Detect which cell encompasses the target text, then output its (x, y) center coordinate. 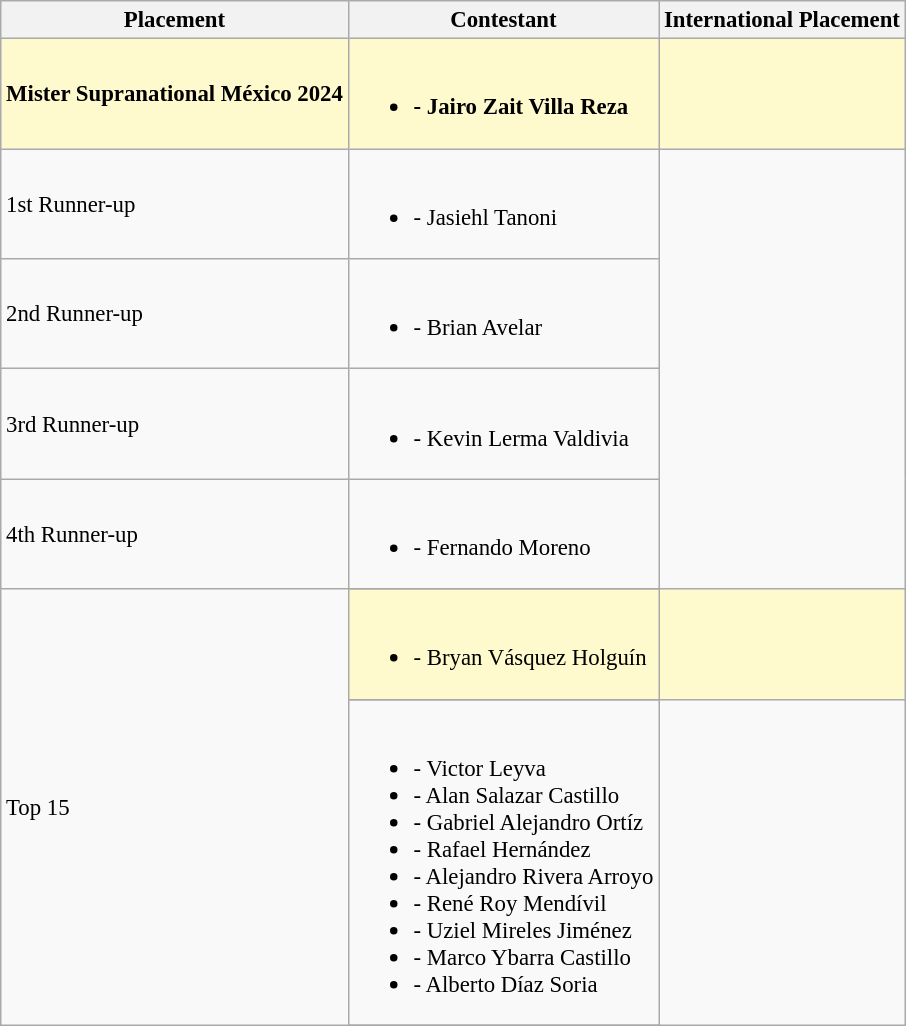
Top 15 (174, 807)
Contestant (503, 20)
Mister Supranational México 2024 (174, 94)
2nd Runner-up (174, 314)
4th Runner-up (174, 534)
- Brian Avelar (503, 314)
- Kevin Lerma Valdivia (503, 424)
Placement (174, 20)
- Bryan Vásquez Holguín (503, 644)
1st Runner-up (174, 204)
- Fernando Moreno (503, 534)
- Jairo Zait Villa Reza (503, 94)
- Jasiehl Tanoni (503, 204)
International Placement (782, 20)
3rd Runner-up (174, 424)
